Output the (X, Y) coordinate of the center of the cell containing the given text.  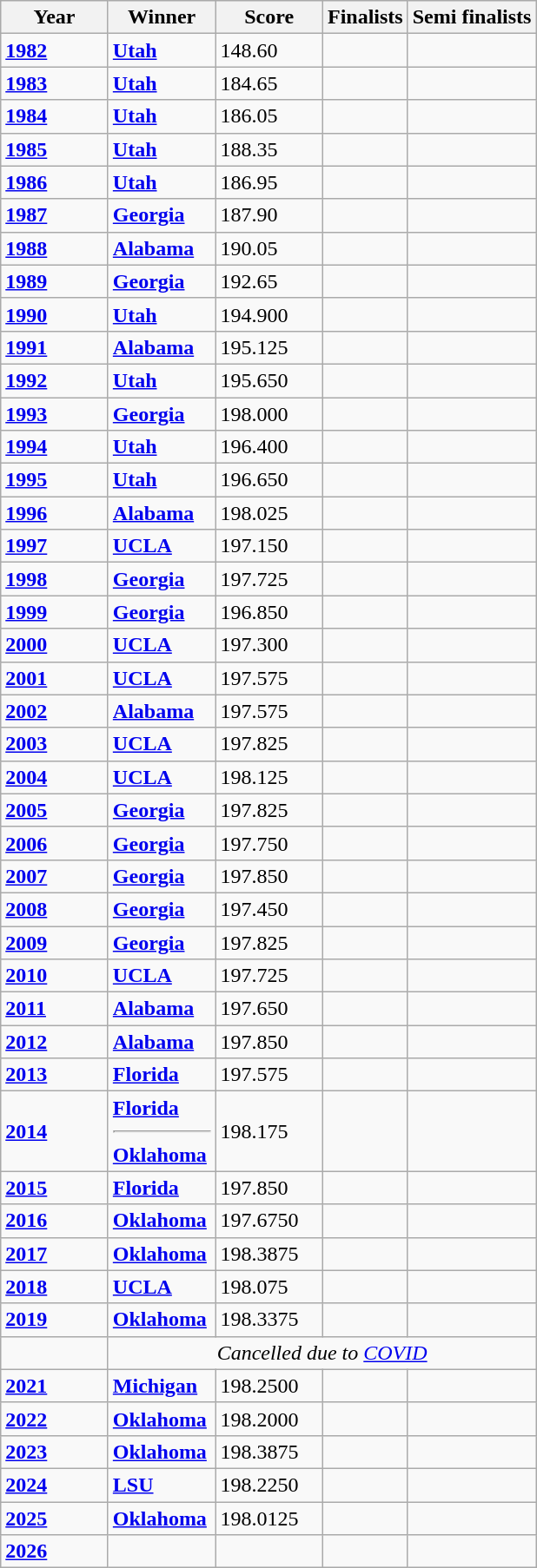
1985 (55, 149)
2011 (55, 1009)
2014 (55, 1131)
2001 (55, 678)
198.075 (269, 1287)
198.000 (269, 414)
1994 (55, 447)
188.35 (269, 149)
198.3375 (269, 1320)
2013 (55, 1075)
1992 (55, 380)
1993 (55, 414)
2007 (55, 876)
2022 (55, 1419)
198.025 (269, 513)
196.400 (269, 447)
Winner (162, 17)
1991 (55, 347)
2023 (55, 1452)
Score (269, 17)
1983 (55, 83)
1997 (55, 546)
190.05 (269, 248)
2019 (55, 1320)
2024 (55, 1485)
196.650 (269, 480)
198.175 (269, 1131)
2026 (55, 1552)
1998 (55, 579)
2018 (55, 1287)
1982 (55, 50)
198.2500 (269, 1386)
196.850 (269, 612)
197.6750 (269, 1221)
Year (55, 17)
1987 (55, 215)
195.125 (269, 347)
2003 (55, 744)
186.95 (269, 182)
2002 (55, 711)
2012 (55, 1042)
1988 (55, 248)
Michigan (162, 1386)
2009 (55, 942)
198.0125 (269, 1519)
1999 (55, 612)
195.650 (269, 380)
Semi finalists (472, 17)
148.60 (269, 50)
187.90 (269, 215)
1995 (55, 480)
186.05 (269, 116)
2006 (55, 843)
198.125 (269, 777)
2025 (55, 1519)
Finalists (365, 17)
1996 (55, 513)
2016 (55, 1221)
Cancelled due to COVID (322, 1353)
1986 (55, 182)
2010 (55, 976)
LSU (162, 1485)
2004 (55, 777)
1984 (55, 116)
197.450 (269, 909)
197.750 (269, 843)
197.300 (269, 645)
2000 (55, 645)
197.650 (269, 1009)
198.2250 (269, 1485)
2008 (55, 909)
194.900 (269, 314)
198.2000 (269, 1419)
FloridaOklahoma (162, 1131)
2017 (55, 1254)
2015 (55, 1188)
1990 (55, 314)
1989 (55, 281)
192.65 (269, 281)
184.65 (269, 83)
197.150 (269, 546)
2021 (55, 1386)
2005 (55, 810)
